Provide the (x, y) coordinate of the cell's center where the given text is located.  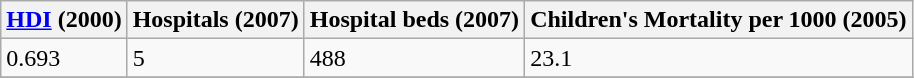
Hospitals (2007) (216, 20)
23.1 (718, 58)
488 (414, 58)
Children's Mortality per 1000 (2005) (718, 20)
0.693 (64, 58)
5 (216, 58)
HDI (2000) (64, 20)
Hospital beds (2007) (414, 20)
